Return [x, y] of the center of cell containing provided text 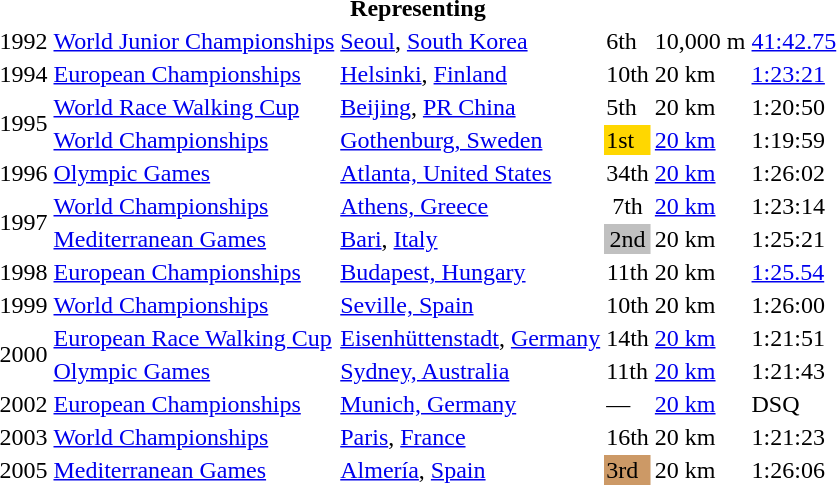
5th [628, 107]
Helsinki, Finland [470, 74]
1st [628, 140]
34th [628, 173]
Bari, Italy [470, 239]
16th [628, 437]
World Race Walking Cup [194, 107]
Munich, Germany [470, 404]
European Race Walking Cup [194, 338]
2nd [628, 239]
Seville, Spain [470, 305]
Sydney, Australia [470, 371]
14th [628, 338]
Paris, France [470, 437]
Athens, Greece [470, 206]
Atlanta, United States [470, 173]
Gothenburg, Sweden [470, 140]
World Junior Championships [194, 41]
6th [628, 41]
Eisenhüttenstadt, Germany [470, 338]
Budapest, Hungary [470, 272]
Beijing, PR China [470, 107]
3rd [628, 470]
7th [628, 206]
Seoul, South Korea [470, 41]
Almería, Spain [470, 470]
10,000 m [700, 41]
— [628, 404]
